Search for the cell housing the specified text and yield its (x, y) center coordinate. 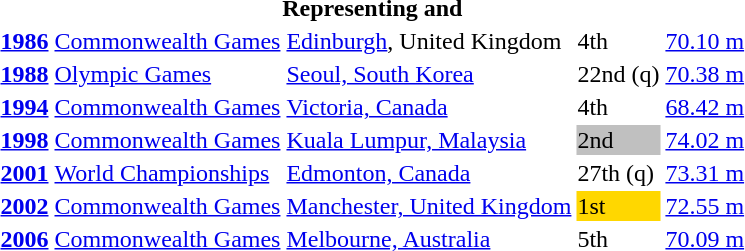
22nd (q) (618, 74)
Seoul, South Korea (429, 74)
Edinburgh, United Kingdom (429, 41)
27th (q) (618, 173)
Edmonton, Canada (429, 173)
2nd (618, 140)
Olympic Games (168, 74)
World Championships (168, 173)
Manchester, United Kingdom (429, 206)
1st (618, 206)
Victoria, Canada (429, 107)
Kuala Lumpur, Malaysia (429, 140)
